Pinpoint the cell where the given text exists, returning its (X, Y) midpoint coordinate. 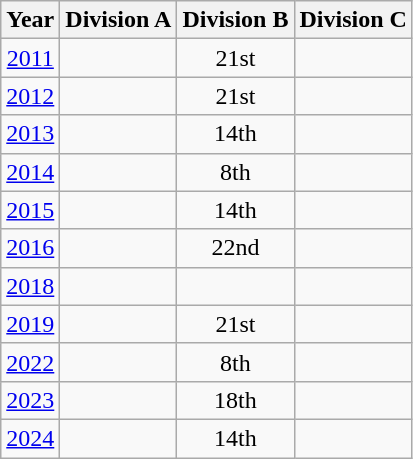
2023 (30, 400)
2013 (30, 134)
2015 (30, 210)
22nd (236, 248)
2011 (30, 58)
2019 (30, 324)
Year (30, 20)
2022 (30, 362)
Division A (118, 20)
2024 (30, 438)
Division B (236, 20)
18th (236, 400)
2016 (30, 248)
Division C (353, 20)
2012 (30, 96)
2014 (30, 172)
2018 (30, 286)
